Output the [x, y] coordinate of the center of the cell containing the given text.  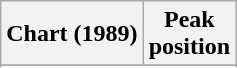
Chart (1989) [72, 34]
Peakposition [189, 34]
